Find where the given text appears and provide that cell's center as (x, y) coordinate. 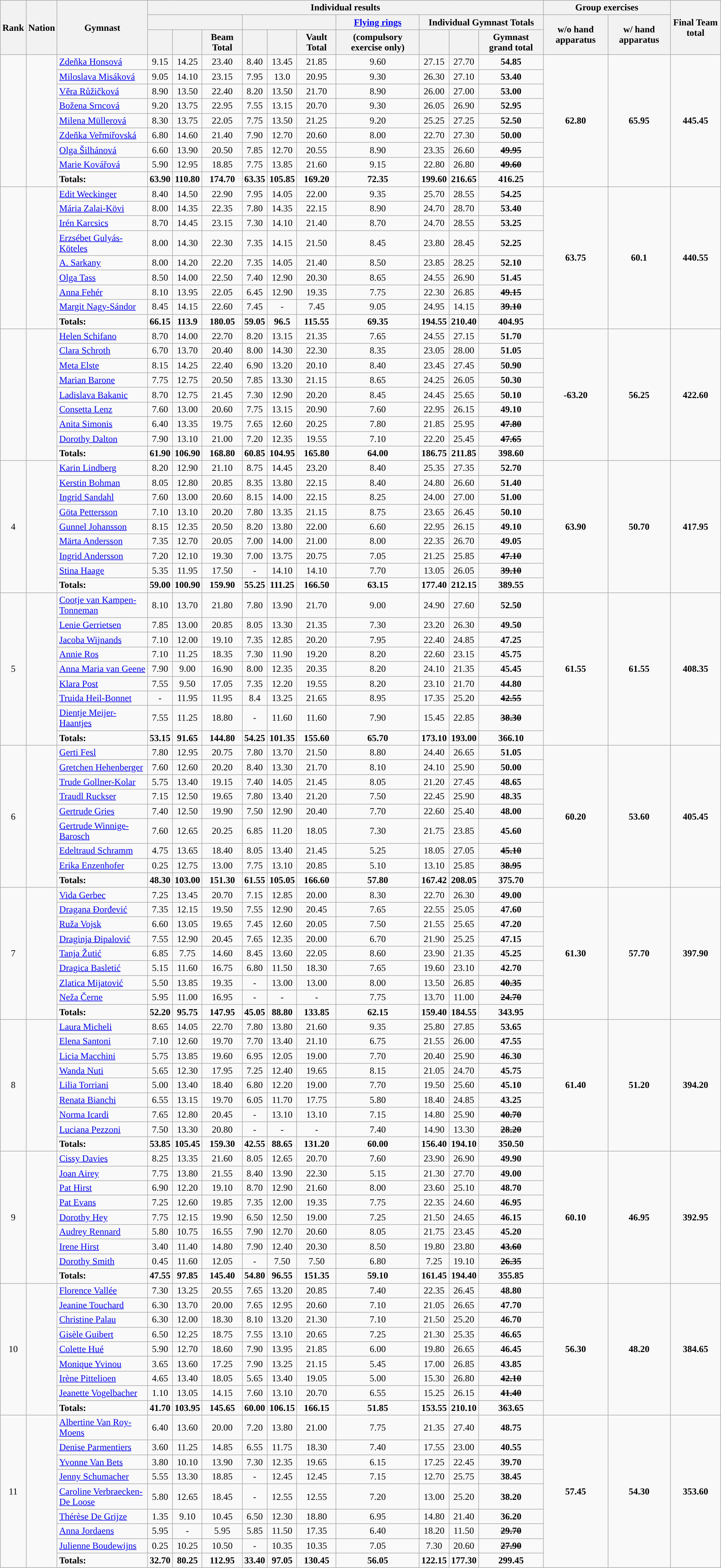
384.65 (696, 1349)
54.30 (639, 1491)
156.40 (434, 1144)
398.60 (511, 453)
69.35 (378, 321)
46.65 (511, 1334)
177.40 (434, 585)
177.30 (464, 1560)
50.70 (639, 527)
210.40 (464, 321)
48.20 (639, 1349)
Stina Haage (102, 571)
47.70 (511, 1305)
211.85 (464, 453)
353.60 (696, 1491)
Neža Černe (102, 997)
Individual results (345, 8)
23.60 (434, 1188)
Marie Kovářová (102, 164)
Erzsébet Gulyás-Köteles (102, 243)
95.75 (187, 1012)
46.45 (511, 1349)
3.60 (160, 1448)
60.10 (576, 1217)
6.45 (255, 292)
Gisèle Guibert (102, 1334)
Zlatica Mijatović (102, 983)
Luciana Pezzoni (102, 1129)
52.20 (160, 1012)
105.85 (282, 179)
Gertrude Gries (102, 811)
Wanda Nuti (102, 1071)
186.75 (434, 453)
16.90 (222, 669)
15.45 (434, 718)
408.35 (696, 669)
49.60 (511, 164)
Jenny Schumacher (102, 1477)
19.20 (317, 654)
6.15 (378, 1462)
14.20 (187, 263)
105.45 (187, 1144)
48.70 (511, 1188)
9 (13, 1217)
20.65 (317, 1334)
Renata Bianchi (102, 1100)
52.10 (511, 263)
20.10 (317, 365)
56.30 (576, 1349)
53.60 (639, 817)
57.45 (576, 1491)
110.80 (187, 179)
Božena Srncová (102, 106)
Draginja Đipalović (102, 939)
39.70 (511, 1462)
65.95 (639, 121)
47.15 (511, 939)
23.65 (434, 512)
1.10 (160, 1393)
25.80 (434, 1027)
48.30 (160, 880)
Vida Gerbec (102, 895)
21.65 (317, 698)
40.35 (511, 983)
Julienne Boudewijns (102, 1546)
Yvonne Van Bets (102, 1462)
5.35 (160, 571)
Pat Hirst (102, 1188)
6.75 (378, 1041)
27.25 (464, 120)
57.80 (378, 880)
22.80 (434, 164)
63.15 (378, 585)
51.70 (511, 336)
20.90 (317, 409)
Norma Icardi (102, 1115)
41.40 (511, 1393)
Consetta Lenz (102, 409)
3.80 (160, 1462)
61.40 (576, 1086)
45.20 (511, 1232)
60.85 (255, 453)
169.20 (317, 179)
43.60 (511, 1247)
59.05 (255, 321)
A. Sarkany (102, 263)
Lilia Torriani (102, 1085)
18.35 (222, 654)
363.65 (511, 1408)
112.95 (222, 1560)
10.45 (222, 1516)
8.95 (378, 698)
43.25 (511, 1100)
32.70 (160, 1560)
25.70 (434, 194)
47.25 (511, 639)
45.45 (511, 669)
Traudl Ruckser (102, 797)
174.70 (222, 179)
14.50 (187, 194)
25.60 (464, 1085)
165.80 (317, 453)
25.10 (464, 1188)
19.75 (222, 424)
350.50 (511, 1144)
5.25 (378, 851)
101.35 (282, 738)
28.25 (464, 263)
194.40 (464, 1276)
56.25 (639, 395)
Marian Barone (102, 380)
299.45 (511, 1560)
Gerti Fesl (102, 753)
Ingrid Andersson (102, 556)
54.80 (255, 1276)
173.10 (434, 738)
46.15 (511, 1217)
Annie Ros (102, 654)
w/o hand apparatus (576, 35)
65.70 (378, 738)
41.70 (160, 1408)
45.05 (255, 1012)
355.85 (511, 1276)
21.80 (222, 605)
24.90 (434, 605)
24.65 (464, 1217)
27.10 (464, 77)
45.25 (511, 954)
Edeltraud Schramm (102, 851)
25.75 (464, 1477)
53.00 (511, 91)
23.00 (464, 1448)
106.90 (187, 453)
Ladislava Bakanic (102, 395)
38.95 (511, 865)
4 (13, 527)
19.85 (222, 1203)
Joan Airey (102, 1173)
53.85 (160, 1144)
Cissy Davies (102, 1158)
51.85 (378, 1408)
194.10 (464, 1144)
19.15 (222, 782)
12.10 (187, 556)
23.35 (434, 150)
111.25 (282, 585)
17.75 (317, 1100)
208.05 (464, 880)
28.70 (464, 209)
Irene Hirst (102, 1247)
151.35 (317, 1276)
Dragana Đorđević (102, 909)
25.95 (464, 424)
Dorothy Smith (102, 1261)
-63.20 (576, 395)
18.20 (434, 1531)
167.42 (434, 880)
60.20 (576, 817)
96.5 (282, 321)
49.05 (511, 541)
25.05 (464, 909)
Anna Jordaens (102, 1531)
130.45 (317, 1560)
38.45 (511, 1477)
26.70 (464, 541)
131.20 (317, 1144)
184.55 (464, 1012)
38.20 (511, 1497)
59.00 (160, 585)
366.10 (511, 738)
49.50 (511, 625)
Dientje Meijer-Haantjes (102, 718)
48.00 (511, 811)
12.25 (187, 1334)
5 (13, 669)
96.55 (282, 1276)
51.40 (511, 483)
155.60 (317, 738)
11.70 (282, 1100)
23.05 (434, 351)
9.60 (378, 62)
194.55 (434, 321)
24.95 (434, 307)
16.55 (222, 1232)
159.40 (434, 1012)
0.45 (160, 1261)
52.70 (511, 468)
Gertrude Winnige-Barosch (102, 831)
9.50 (187, 683)
Irène Pittelioen (102, 1378)
445.45 (696, 121)
8.80 (378, 753)
36.20 (511, 1516)
8.4 (255, 698)
Denise Parmentiers (102, 1448)
40.55 (511, 1448)
Clara Schroth (102, 351)
13.65 (187, 851)
Monique Yvinou (102, 1364)
24.60 (464, 1203)
Caroline Verbraecken-De Loose (102, 1497)
24.00 (434, 497)
57.70 (639, 953)
Jacoba Wijnands (102, 639)
49.95 (511, 150)
Meta Elste (102, 365)
25.40 (464, 811)
40.70 (511, 1115)
166.60 (317, 880)
392.95 (696, 1217)
Christine Palau (102, 1320)
47.20 (511, 924)
53.65 (511, 1027)
47.65 (511, 438)
21.90 (434, 939)
394.20 (696, 1086)
38.30 (511, 718)
Jeanine Touchard (102, 1305)
105.05 (282, 880)
Edit Weckinger (102, 194)
62.80 (576, 121)
22.85 (464, 718)
180.05 (222, 321)
159.30 (222, 1144)
5.85 (255, 1531)
80.25 (187, 1560)
Gretchen Hehenberger (102, 767)
168.80 (222, 453)
53.15 (160, 738)
103.95 (187, 1408)
4.65 (160, 1378)
Olga Tass (102, 278)
45.60 (511, 831)
Dragica Basletić (102, 968)
Klara Post (102, 683)
4.75 (160, 851)
88.65 (282, 1144)
66.15 (160, 321)
18.75 (222, 1334)
11.90 (282, 654)
13.0 (282, 77)
151.30 (222, 880)
17.00 (434, 1364)
Vault Total (317, 42)
Irén Karcsics (102, 223)
22.55 (434, 909)
w/ hand apparatus (639, 35)
14.85 (222, 1448)
113.9 (187, 321)
440.55 (696, 258)
Dorothy Hey (102, 1217)
56.05 (378, 1560)
Mária Zalai-Kövi (102, 209)
52.95 (511, 106)
27.05 (464, 851)
28.20 (511, 1129)
19.30 (222, 556)
Tanja Žutić (102, 954)
6.00 (378, 1349)
115.55 (317, 321)
(compulsory exercise only) (378, 42)
15.25 (434, 1393)
48.35 (511, 797)
16.95 (222, 997)
19.05 (317, 1378)
Licia Macchini (102, 1056)
10 (13, 1349)
Colette Hué (102, 1349)
104.95 (282, 453)
17.50 (222, 571)
27.40 (464, 1427)
Zdeňka Veřmiřovská (102, 135)
20.95 (317, 77)
216.65 (464, 179)
122.15 (434, 1560)
Anita Simonis (102, 424)
3.65 (160, 1364)
33.40 (255, 1560)
Trude Gollner-Kolar (102, 782)
Milena Müllerová (102, 120)
210.10 (464, 1408)
144.80 (222, 738)
10.50 (222, 1546)
375.70 (511, 880)
Gunnel Johansson (102, 527)
51.00 (511, 497)
103.00 (187, 880)
133.85 (317, 1012)
9.10 (187, 1516)
389.55 (511, 585)
48.80 (511, 1290)
97.05 (282, 1560)
23.40 (222, 62)
62.15 (378, 1012)
145.65 (222, 1408)
27.35 (464, 468)
Göta Pettersson (102, 512)
14.90 (434, 1129)
6 (13, 817)
193.00 (464, 738)
48.65 (511, 782)
47.10 (511, 556)
Rank (13, 28)
147.95 (222, 1012)
Kerstin Bohman (102, 483)
Lenie Gerrietsen (102, 625)
54.85 (511, 62)
Florence Vallée (102, 1290)
Miloslava Misáková (102, 77)
91.65 (187, 738)
20.80 (222, 1129)
44.80 (511, 683)
46.70 (511, 1320)
Jeanette Vogelbacher (102, 1393)
49.15 (511, 292)
22.50 (222, 278)
3.40 (160, 1247)
88.80 (282, 1012)
26.35 (511, 1261)
Final Team total (696, 28)
Nation (42, 28)
11.75 (282, 1448)
7 (13, 953)
52.25 (511, 243)
Gymnast (102, 28)
Anna Maria van Geene (102, 669)
404.95 (511, 321)
18.45 (222, 1497)
166.15 (317, 1408)
Cootje van Kampen-Tonneman (102, 605)
11 (13, 1491)
Zdeňka Honsová (102, 62)
422.60 (696, 395)
17.95 (222, 1071)
27.90 (511, 1546)
28.00 (464, 351)
24.40 (434, 753)
42.70 (511, 968)
42.10 (511, 1378)
Laura Micheli (102, 1027)
24.80 (434, 483)
6.05 (255, 1100)
100.90 (187, 585)
27.30 (464, 135)
28.45 (464, 243)
Group exercises (607, 8)
212.15 (464, 585)
161.45 (434, 1276)
10.75 (187, 1232)
5.55 (160, 1477)
11.20 (282, 831)
Beam Total (222, 42)
24.25 (434, 380)
106.15 (282, 1408)
63.75 (576, 258)
Ingrid Sandahl (102, 497)
46.30 (511, 1056)
417.95 (696, 527)
17.05 (222, 683)
Věra Růžičková (102, 91)
51.45 (511, 278)
Elena Santoni (102, 1041)
Märta Andersson (102, 541)
397.90 (696, 953)
63.35 (255, 179)
59.10 (378, 1276)
50.90 (511, 365)
10.10 (187, 1462)
29.70 (511, 1531)
5.45 (378, 1364)
416.25 (511, 179)
53.25 (511, 223)
55.25 (255, 585)
Erika Enzenhofer (102, 865)
166.50 (317, 585)
43.85 (511, 1364)
10.25 (187, 1546)
48.75 (511, 1427)
405.45 (696, 817)
8 (13, 1086)
61.30 (576, 953)
Flying rings (378, 22)
153.55 (434, 1408)
47.60 (511, 909)
Gymnast grand total (511, 42)
27.85 (464, 1027)
Truida Heil-Bonnet (102, 698)
145.40 (222, 1276)
22.90 (222, 194)
Karin Lindberg (102, 468)
Albertine Van Roy-Moens (102, 1427)
343.95 (511, 1012)
97.85 (187, 1276)
51.20 (639, 1086)
50.30 (511, 380)
8.60 (378, 954)
18.60 (222, 1349)
64.00 (378, 453)
Ruža Vojsk (102, 924)
16.75 (222, 968)
27.60 (464, 605)
Helen Schifano (102, 336)
61.90 (160, 453)
24.45 (434, 395)
1.35 (160, 1516)
199.60 (434, 179)
11.40 (187, 1247)
49.90 (511, 1158)
Audrey Rennard (102, 1232)
60.1 (639, 258)
Anna Fehér (102, 292)
Dorothy Dalton (102, 438)
159.90 (222, 585)
Margit Nagy-Sándor (102, 307)
47.80 (511, 424)
17.55 (434, 1448)
Individual Gymnast Totals (481, 22)
15.30 (434, 1378)
Thérèse De Grijze (102, 1516)
72.35 (378, 179)
5.50 (160, 983)
Olga Šilhánová (102, 150)
20.35 (317, 669)
Pat Evans (102, 1203)
5.10 (378, 865)
25.45 (464, 438)
